Search for the cell housing the specified text and yield its [X, Y] center coordinate. 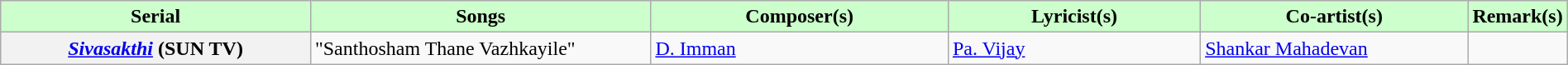
Shankar Mahadevan [1335, 48]
Remark(s) [1518, 17]
Composer(s) [800, 17]
Sivasakthi (SUN TV) [155, 48]
D. Imman [800, 48]
Co-artist(s) [1335, 17]
Lyricist(s) [1073, 17]
Songs [480, 17]
Serial [155, 17]
"Santhosham Thane Vazhkayile" [480, 48]
Pa. Vijay [1073, 48]
